Return the [X, Y] coordinate for the center point of the cell that contains the specified text.  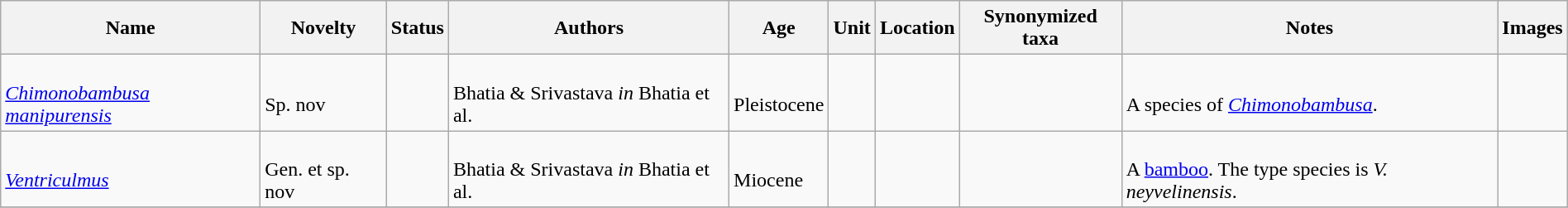
Gen. et sp. nov [324, 169]
Unit [852, 28]
Location [917, 28]
Chimonobambusa manipurensis [131, 93]
Sp. nov [324, 93]
Synonymized taxa [1040, 28]
Status [417, 28]
Ventriculmus [131, 169]
Pleistocene [779, 93]
Age [779, 28]
Name [131, 28]
A bamboo. The type species is V. neyvelinensis. [1310, 169]
Images [1532, 28]
Miocene [779, 169]
Authors [589, 28]
Notes [1310, 28]
A species of Chimonobambusa. [1310, 93]
Novelty [324, 28]
